Pinpoint the cell where the given text exists, returning its (X, Y) midpoint coordinate. 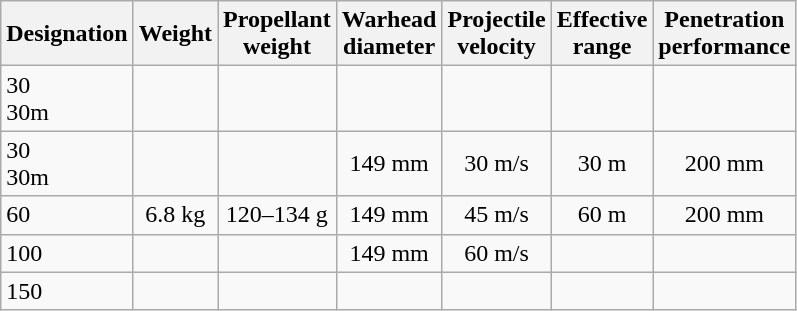
60 m/s (496, 253)
Weight (175, 34)
150 (67, 291)
30 m/s (496, 164)
Propellant weight (278, 34)
Warhead diameter (389, 34)
Designation (67, 34)
60 m (602, 215)
120–134 g (278, 215)
100 (67, 253)
Penetrationperformance (724, 34)
Projectile velocity (496, 34)
6.8 kg (175, 215)
30 m (602, 164)
Effectiverange (602, 34)
45 m/s (496, 215)
60 (67, 215)
